Capture the cell that displays the provided text and extract its (X, Y) central coordinate. 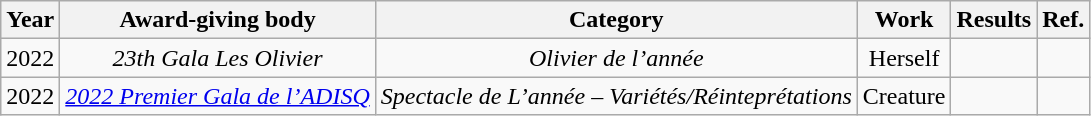
Spectacle de L’année – Variétés/Réinteprétations (616, 96)
Herself (904, 58)
Results (994, 20)
2022 Premier Gala de l’ADISQ (218, 96)
23th Gala Les Olivier (218, 58)
Work (904, 20)
Award-giving body (218, 20)
Category (616, 20)
Olivier de l’année (616, 58)
Creature (904, 96)
Year (30, 20)
Ref. (1064, 20)
